Return (X, Y) of the center of cell containing provided text 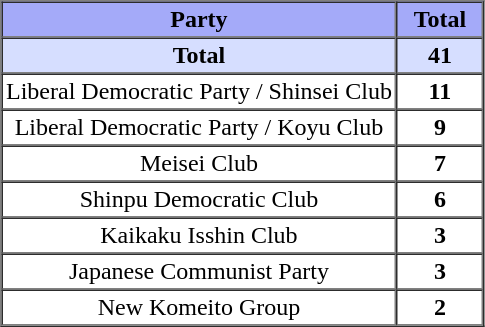
New Komeito Group (200, 308)
6 (440, 200)
7 (440, 164)
9 (440, 128)
Liberal Democratic Party / Shinsei Club (200, 92)
Shinpu Democratic Club (200, 200)
11 (440, 92)
Party (200, 20)
Liberal Democratic Party / Koyu Club (200, 128)
Meisei Club (200, 164)
Kaikaku Isshin Club (200, 236)
41 (440, 56)
2 (440, 308)
Japanese Communist Party (200, 272)
